Find where the given text appears and provide that cell's center as (X, Y) coordinate. 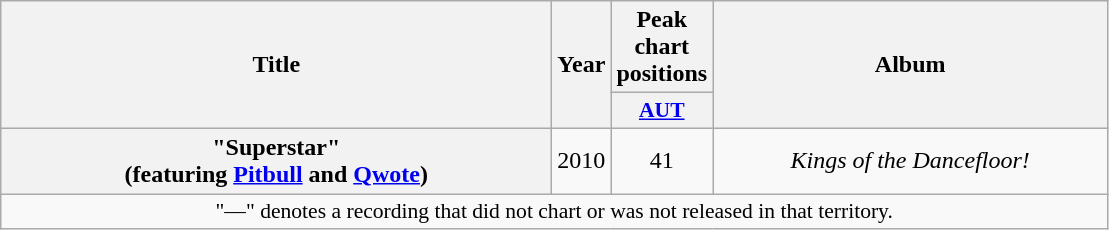
Year (582, 65)
"Superstar" (featuring Pitbull and Qwote) (276, 160)
Kings of the Dancefloor! (910, 160)
41 (662, 160)
Title (276, 65)
2010 (582, 160)
"—" denotes a recording that did not chart or was not released in that territory. (554, 212)
Album (910, 65)
Peak chart positions (662, 47)
AUT (662, 111)
